For the text-containing cell, return its midpoint in (X, Y) coordinate format. 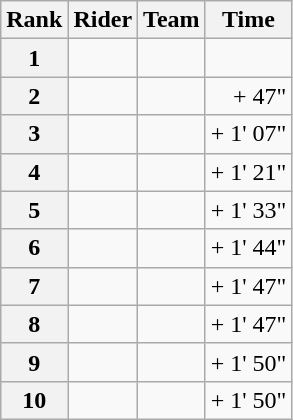
7 (34, 286)
4 (34, 172)
9 (34, 362)
3 (34, 134)
+ 1' 21" (248, 172)
+ 47" (248, 96)
Team (172, 20)
10 (34, 400)
Time (248, 20)
+ 1' 07" (248, 134)
Rider (103, 20)
5 (34, 210)
+ 1' 33" (248, 210)
6 (34, 248)
8 (34, 324)
Rank (34, 20)
1 (34, 58)
+ 1' 44" (248, 248)
2 (34, 96)
